Identify which cell holds the provided text, then report its [x, y] central coordinate. 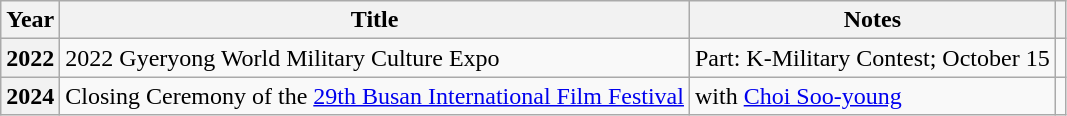
Closing Ceremony of the 29th Busan International Film Festival [375, 96]
2022 Gyeryong World Military Culture Expo [375, 58]
2024 [30, 96]
Year [30, 20]
Title [375, 20]
Part: K-Military Contest; October 15 [872, 58]
with Choi Soo-young [872, 96]
Notes [872, 20]
2022 [30, 58]
